Extract the [X, Y] coordinate from the center of the cell holding the provided text.  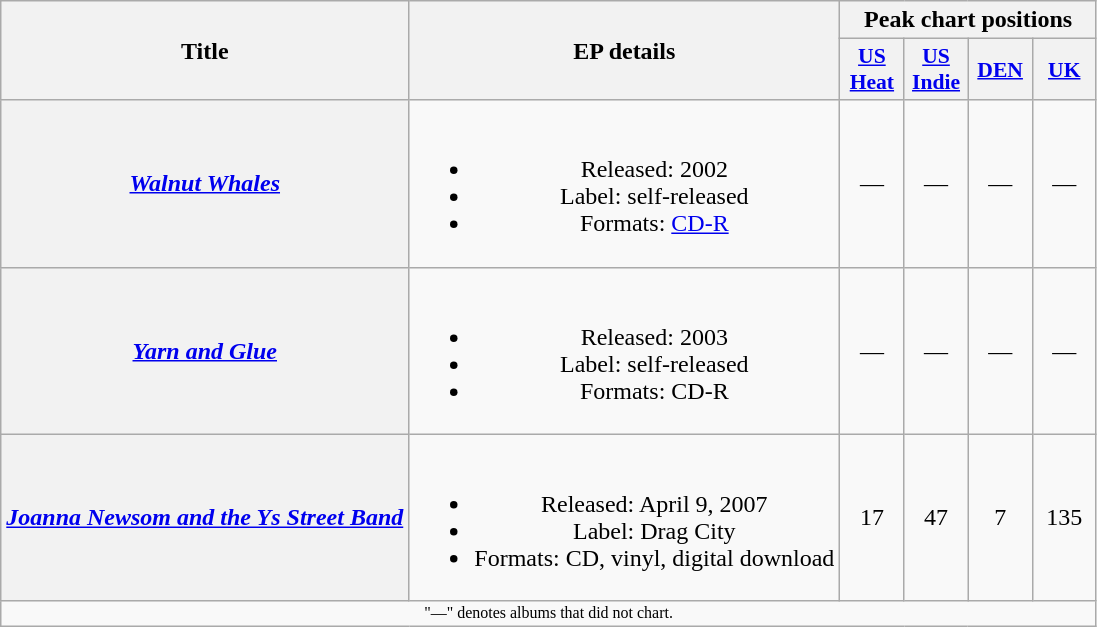
135 [1064, 518]
17 [872, 518]
Yarn and Glue [205, 350]
Peak chart positions [968, 20]
47 [936, 518]
Released: 2002Label: self-releasedFormats: CD-R [624, 184]
"—" denotes albums that did not chart. [549, 613]
Joanna Newsom and the Ys Street Band [205, 518]
Released: April 9, 2007Label: Drag CityFormats: CD, vinyl, digital download [624, 518]
EP details [624, 50]
UK [1064, 70]
USIndie [936, 70]
Released: 2003Label: self-releasedFormats: CD-R [624, 350]
USHeat [872, 70]
7 [1000, 518]
DEN [1000, 70]
Walnut Whales [205, 184]
Title [205, 50]
